Find where the given text appears and provide that cell's center as (X, Y) coordinate. 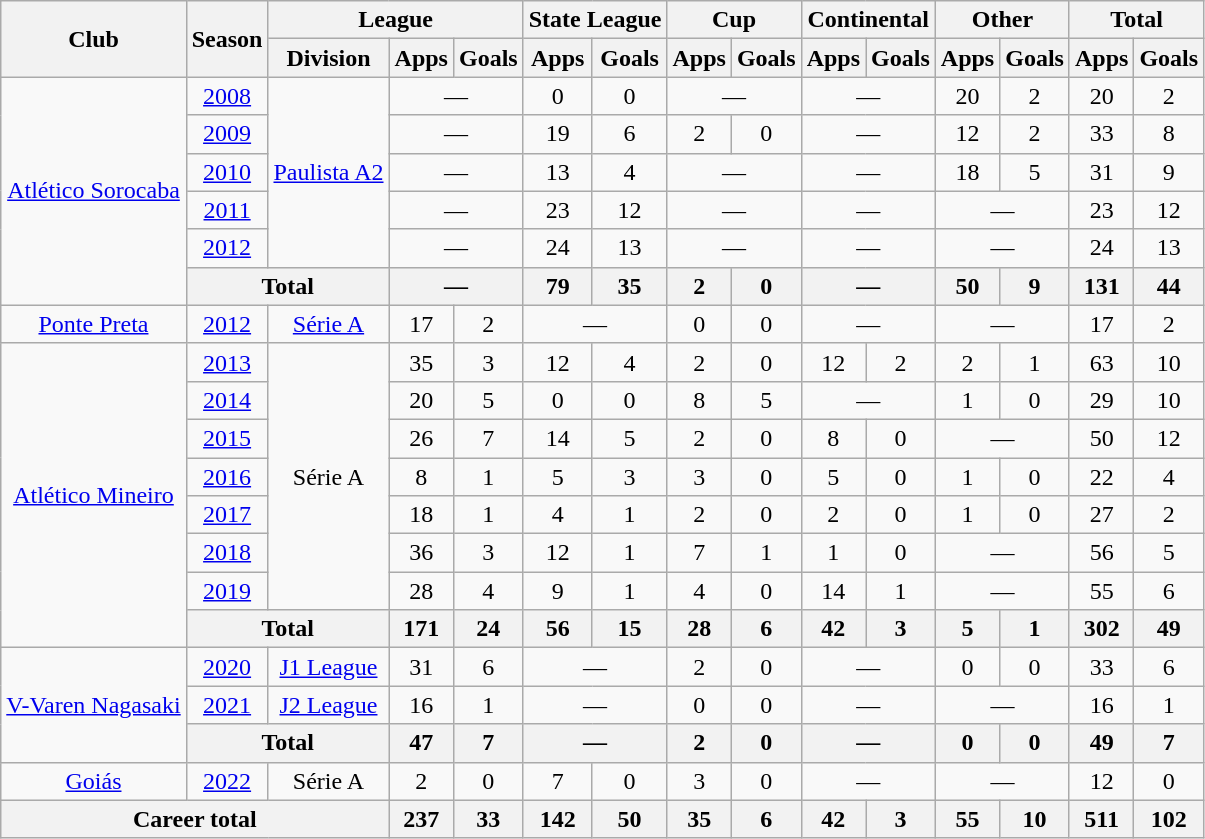
2019 (227, 591)
2018 (227, 553)
237 (421, 819)
29 (1101, 400)
22 (1101, 477)
131 (1101, 286)
League (396, 20)
19 (558, 134)
44 (1169, 286)
142 (558, 819)
Continental (868, 20)
2011 (227, 210)
2017 (227, 515)
Goiás (94, 781)
102 (1169, 819)
Ponte Preta (94, 324)
2020 (227, 667)
2009 (227, 134)
26 (421, 438)
2010 (227, 172)
Paulista A2 (328, 172)
J2 League (328, 705)
47 (421, 743)
2013 (227, 362)
V-Varen Nagasaki (94, 705)
2014 (227, 400)
2021 (227, 705)
511 (1101, 819)
302 (1101, 629)
79 (558, 286)
15 (630, 629)
Club (94, 39)
Atlético Mineiro (94, 495)
J1 League (328, 667)
2022 (227, 781)
2015 (227, 438)
Cup (734, 20)
State League (595, 20)
2008 (227, 96)
Other (1002, 20)
36 (421, 553)
63 (1101, 362)
Career total (195, 819)
Atlético Sorocaba (94, 191)
171 (421, 629)
Season (227, 39)
27 (1101, 515)
Division (328, 58)
2016 (227, 477)
